Provide the [X, Y] coordinate of the cell's center where the given text is located.  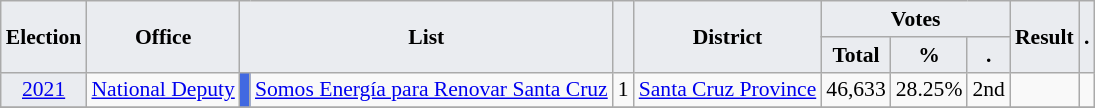
2nd [988, 90]
Santa Cruz Province [728, 90]
Result [1044, 36]
List [426, 36]
Election [44, 36]
1 [624, 90]
Votes [916, 19]
District [728, 36]
% [930, 55]
Total [856, 55]
2021 [44, 90]
National Deputy [162, 90]
Somos Energía para Renovar Santa Cruz [432, 90]
46,633 [856, 90]
28.25% [930, 90]
Office [162, 36]
